Detect which cell encompasses the target text, then output its [X, Y] center coordinate. 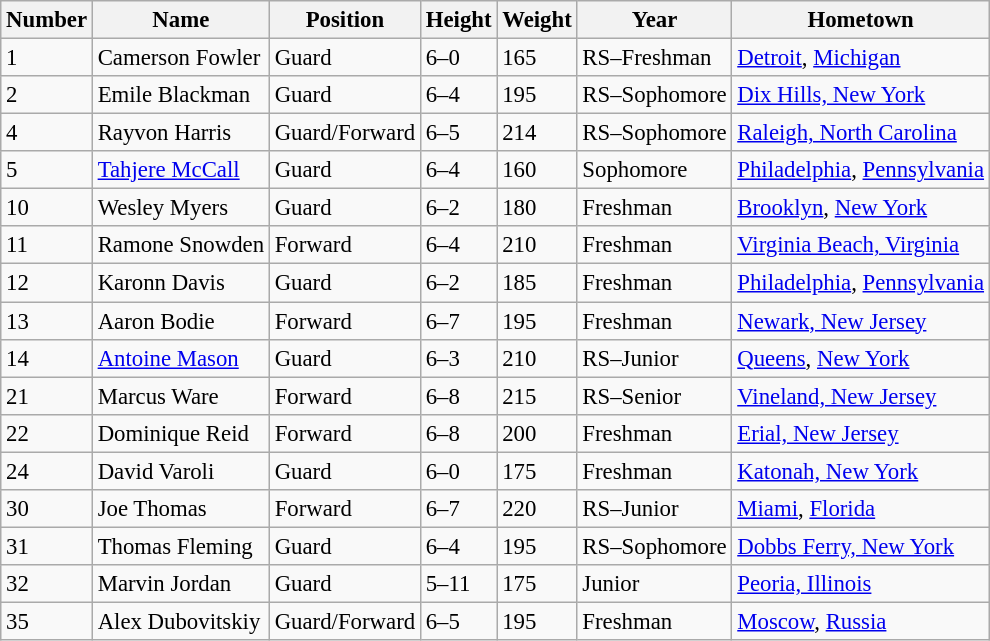
Hometown [860, 20]
Peoria, Illinois [860, 584]
214 [537, 133]
5–11 [458, 584]
David Varoli [180, 471]
Raleigh, North Carolina [860, 133]
220 [537, 509]
5 [47, 170]
Name [180, 20]
Dobbs Ferry, New York [860, 546]
31 [47, 546]
Vineland, New Jersey [860, 396]
RS–Freshman [654, 58]
Detroit, Michigan [860, 58]
Moscow, Russia [860, 621]
Marvin Jordan [180, 584]
2 [47, 95]
Rayvon Harris [180, 133]
Thomas Fleming [180, 546]
Emile Blackman [180, 95]
Height [458, 20]
12 [47, 283]
21 [47, 396]
Marcus Ware [180, 396]
Miami, Florida [860, 509]
4 [47, 133]
Karonn Davis [180, 283]
Ramone Snowden [180, 245]
Queens, New York [860, 358]
22 [47, 433]
6–3 [458, 358]
Weight [537, 20]
32 [47, 584]
Erial, New Jersey [860, 433]
13 [47, 321]
Dominique Reid [180, 433]
Number [47, 20]
160 [537, 170]
Joe Thomas [180, 509]
Wesley Myers [180, 208]
30 [47, 509]
Katonah, New York [860, 471]
Dix Hills, New York [860, 95]
14 [47, 358]
Tahjere McCall [180, 170]
Newark, New Jersey [860, 321]
11 [47, 245]
10 [47, 208]
Sophomore [654, 170]
Position [344, 20]
Junior [654, 584]
Antoine Mason [180, 358]
Camerson Fowler [180, 58]
180 [537, 208]
215 [537, 396]
165 [537, 58]
Aaron Bodie [180, 321]
Virginia Beach, Virginia [860, 245]
1 [47, 58]
Year [654, 20]
RS–Senior [654, 396]
185 [537, 283]
200 [537, 433]
Alex Dubovitskiy [180, 621]
35 [47, 621]
24 [47, 471]
Brooklyn, New York [860, 208]
